Determine the (x, y) coordinate at the center of the cell enclosing the given text.  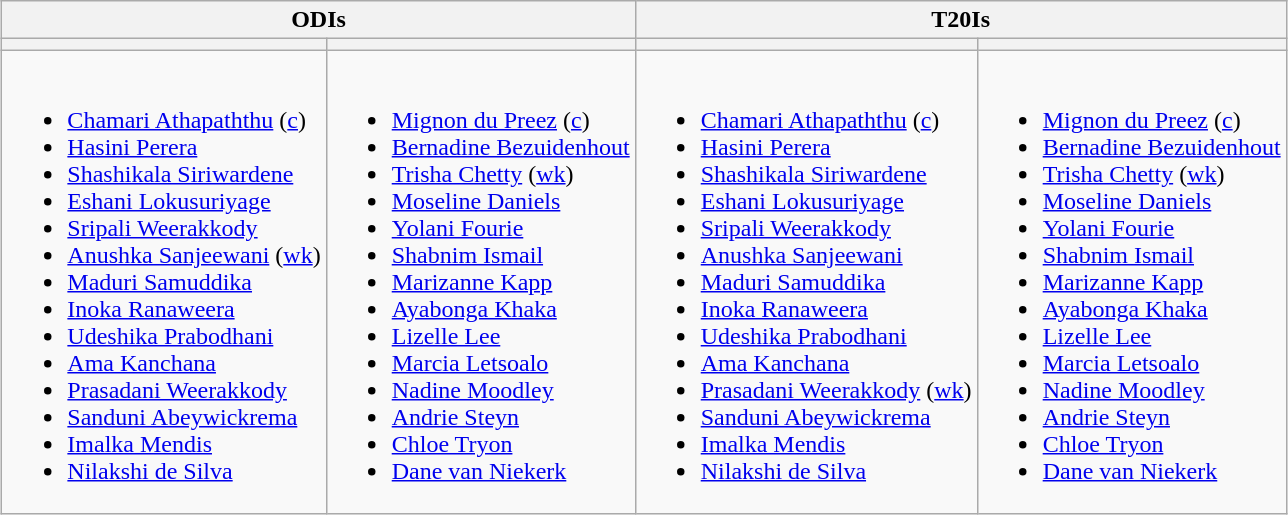
ODIs (318, 20)
T20Is (960, 20)
